Scan for the cell matching the given text and deliver its [x, y] coordinate at center. 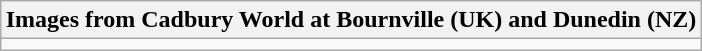
Images from Cadbury World at Bournville (UK) and Dunedin (NZ) [351, 20]
